Pinpoint the cell where the given text exists, returning its (x, y) midpoint coordinate. 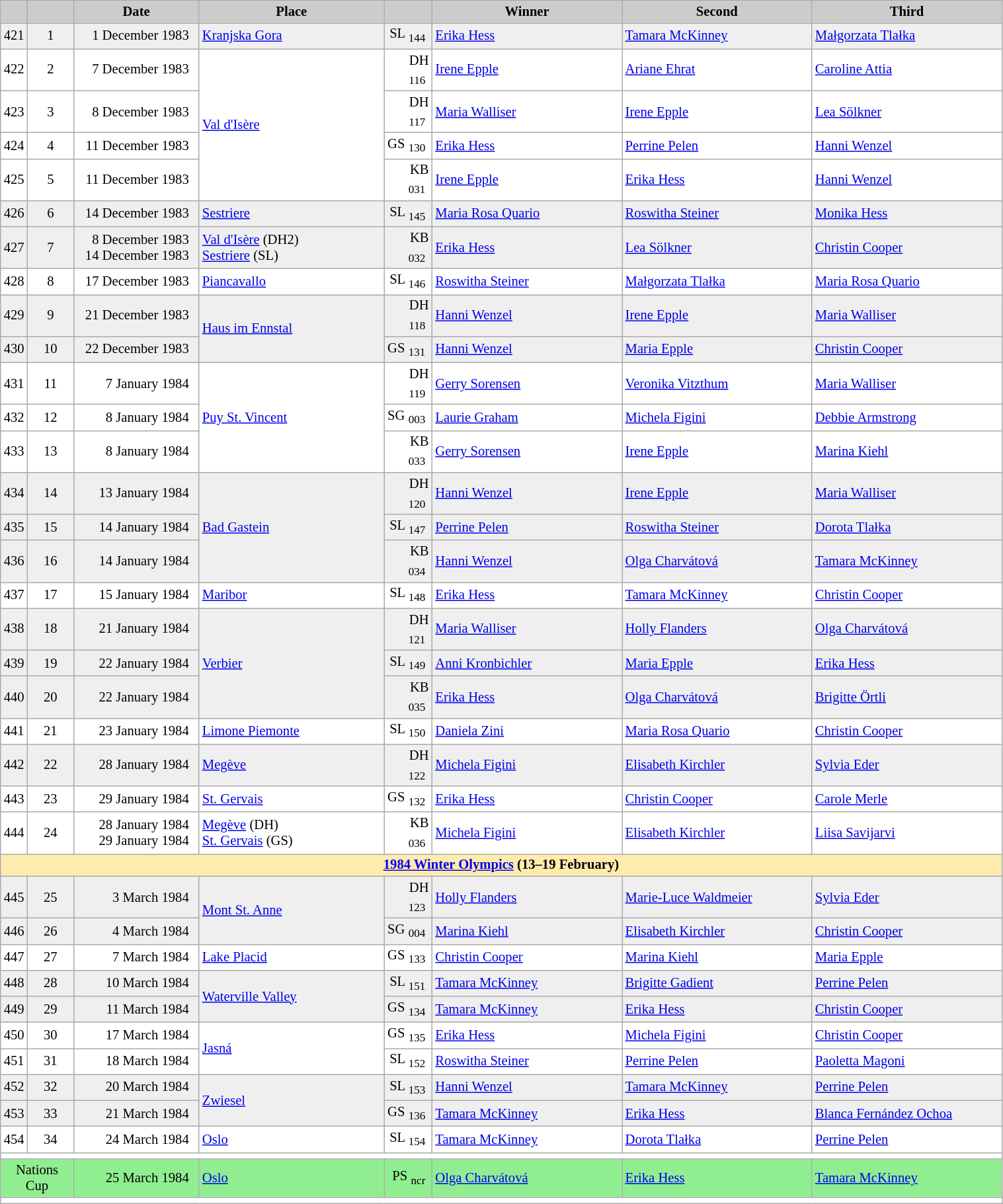
DH 116 (409, 70)
KB 035 (409, 697)
7 December 1983 (136, 70)
SL 148 (409, 595)
KB 033 (409, 451)
445 (15, 897)
22 (50, 764)
25 March 1984 (136, 1178)
1 December 1983 (136, 36)
Brigitte Örtli (907, 697)
Veronika Vitzthum (717, 383)
SL 146 (409, 282)
7 March 1984 (136, 957)
GS 135 (409, 1035)
Place (292, 11)
GS 134 (409, 1009)
Paoletta Magoni (907, 1061)
SG 004 (409, 931)
SL 153 (409, 1087)
8 December 1983 14 December 1983 (136, 247)
29 (50, 1009)
Waterville Valley (292, 996)
DH 118 (409, 315)
448 (15, 983)
17 March 1984 (136, 1035)
8 December 1983 (136, 111)
444 (15, 833)
SL 152 (409, 1061)
8 (50, 282)
19 (50, 662)
PS ncr (409, 1178)
Haus im Ennstal (292, 328)
13 January 1984 (136, 493)
Winner (526, 11)
28 January 1984 29 January 1984 (136, 833)
436 (15, 561)
KB 032 (409, 247)
SL 151 (409, 983)
10 March 1984 (136, 983)
24 March 1984 (136, 1139)
21 January 1984 (136, 629)
28 (50, 983)
6 (50, 213)
GS 133 (409, 957)
4 March 1984 (136, 931)
Sestriere (292, 213)
13 (50, 451)
446 (15, 931)
431 (15, 383)
SL 154 (409, 1139)
Val d'Isère (DH2) Sestriere (SL) (292, 247)
29 January 1984 (136, 799)
429 (15, 315)
443 (15, 799)
434 (15, 493)
28 January 1984 (136, 764)
452 (15, 1087)
11 March 1984 (136, 1009)
DH 121 (409, 629)
Zwiesel (292, 1100)
34 (50, 1139)
18 (50, 629)
Limone Piemonte (292, 731)
Blanca Fernández Ochoa (907, 1113)
Nations Cup (37, 1178)
23 (50, 799)
KB 034 (409, 561)
Mont St. Anne (292, 910)
439 (15, 662)
KB 031 (409, 180)
24 (50, 833)
421 (15, 36)
Brigitte Gadient (717, 983)
GS 131 (409, 349)
DH 122 (409, 764)
Maribor (292, 595)
14 December 1983 (136, 213)
4 (50, 145)
Laurie Graham (526, 417)
23 January 1984 (136, 731)
14 (50, 493)
Kranjska Gora (292, 36)
KB 036 (409, 833)
Ariane Ehrat (717, 70)
9 (50, 315)
427 (15, 247)
438 (15, 629)
15 (50, 528)
5 (50, 180)
11 (50, 383)
451 (15, 1061)
1984 Winter Olympics (13–19 February) (501, 865)
425 (15, 180)
454 (15, 1139)
442 (15, 764)
2 (50, 70)
17 December 1983 (136, 282)
26 (50, 931)
30 (50, 1035)
3 March 1984 (136, 897)
27 (50, 957)
Third (907, 11)
Liisa Savijarvi (907, 833)
21 (50, 731)
15 January 1984 (136, 595)
Caroline Attia (907, 70)
435 (15, 528)
Daniela Zini (526, 731)
31 (50, 1061)
DH 117 (409, 111)
449 (15, 1009)
Megève (DH) St. Gervais (GS) (292, 833)
7 (50, 247)
450 (15, 1035)
Jasná (292, 1049)
7 January 1984 (136, 383)
437 (15, 595)
Date (136, 11)
Anni Kronbichler (526, 662)
16 (50, 561)
Marie-Luce Waldmeier (717, 897)
Piancavallo (292, 282)
12 (50, 417)
21 December 1983 (136, 315)
453 (15, 1113)
SL 144 (409, 36)
18 March 1984 (136, 1061)
10 (50, 349)
21 March 1984 (136, 1113)
SG 003 (409, 417)
430 (15, 349)
32 (50, 1087)
Puy St. Vincent (292, 417)
20 (50, 697)
DH 123 (409, 897)
20 March 1984 (136, 1087)
DH 120 (409, 493)
Carole Merle (907, 799)
1 (50, 36)
Lake Placid (292, 957)
22 December 1983 (136, 349)
447 (15, 957)
422 (15, 70)
440 (15, 697)
428 (15, 282)
426 (15, 213)
Second (717, 11)
432 (15, 417)
GS 132 (409, 799)
Verbier (292, 663)
SL 145 (409, 213)
441 (15, 731)
Val d'Isère (292, 125)
SL 147 (409, 528)
St. Gervais (292, 799)
DH 119 (409, 383)
Debbie Armstrong (907, 417)
25 (50, 897)
SL 149 (409, 662)
GS 130 (409, 145)
33 (50, 1113)
424 (15, 145)
433 (15, 451)
SL 150 (409, 731)
3 (50, 111)
Megève (292, 764)
17 (50, 595)
Bad Gastein (292, 527)
GS 136 (409, 1113)
423 (15, 111)
Monika Hess (907, 213)
